From the cell containing the given text, extract its center point as [x, y] coordinate. 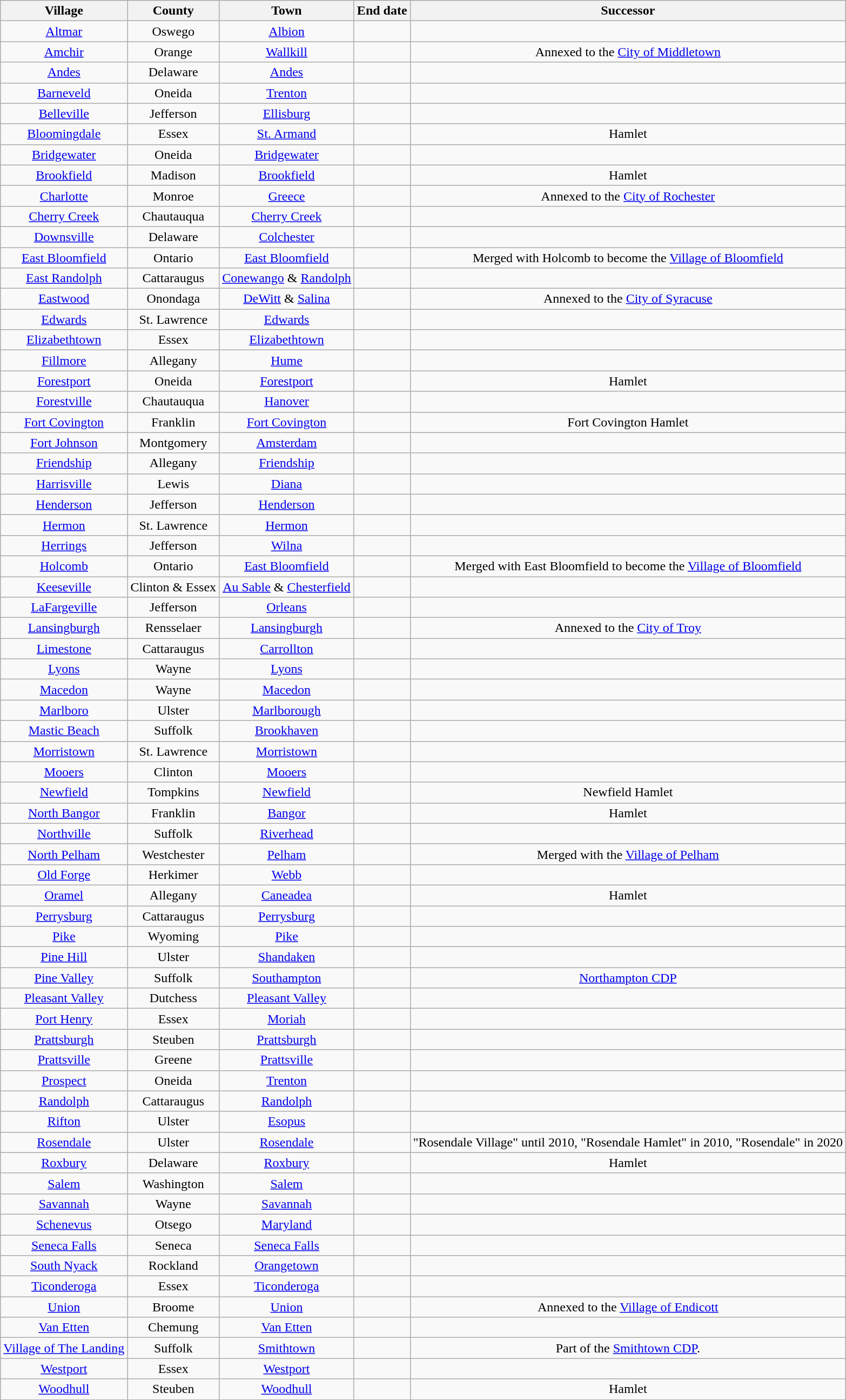
Clinton [173, 772]
Hanover [287, 402]
Greece [287, 196]
Herrings [64, 545]
Amsterdam [287, 443]
Greene [173, 1060]
Bangor [287, 813]
End date [382, 11]
Merged with the Village of Pelham [628, 854]
Conewango & Randolph [287, 278]
Keeseville [64, 586]
Annexed to the City of Rochester [628, 196]
Caneadea [287, 895]
Annexed to the Village of Endicott [628, 1307]
Altmar [64, 31]
Albion [287, 31]
Fort Covington Hamlet [628, 422]
Merged with East Bloomfield to become the Village of Bloomfield [628, 566]
LaFargeville [64, 608]
Harrisville [64, 484]
Westchester [173, 854]
Orangetown [287, 1266]
Otsego [173, 1224]
DeWitt & Salina [287, 299]
Pine Hill [64, 957]
Rifton [64, 1122]
Shandaken [287, 957]
Northampton CDP [628, 978]
Esopus [287, 1122]
Newfield Hamlet [628, 792]
Pine Valley [64, 978]
Pelham [287, 854]
Village [64, 11]
Eastwood [64, 299]
Oramel [64, 895]
Fort Johnson [64, 443]
St. Armand [287, 134]
Part of the Smithtown CDP. [628, 1348]
Washington [173, 1183]
Northville [64, 834]
Forestville [64, 402]
Rockland [173, 1266]
Prospect [64, 1081]
Tompkins [173, 792]
Wyoming [173, 937]
Marlborough [287, 710]
Madison [173, 175]
Town [287, 11]
Moriah [287, 1019]
Wilna [287, 545]
Hume [287, 361]
Smithtown [287, 1348]
Ellisburg [287, 114]
Au Sable & Chesterfield [287, 586]
Herkimer [173, 875]
Bloomingdale [64, 134]
Colchester [287, 237]
Seneca [173, 1245]
Belleville [64, 114]
Chemung [173, 1328]
Holcomb [64, 566]
East Randolph [64, 278]
Montgomery [173, 443]
Southampton [287, 978]
Charlotte [64, 196]
Merged with Holcomb to become the Village of Bloomfield [628, 258]
Riverhead [287, 834]
North Bangor [64, 813]
Rensselaer [173, 628]
Barneveld [64, 93]
Successor [628, 11]
Broome [173, 1307]
Wallkill [287, 52]
North Pelham [64, 854]
Maryland [287, 1224]
Village of The Landing [64, 1348]
Monroe [173, 196]
Schenevus [64, 1224]
Carrollton [287, 649]
Annexed to the City of Middletown [628, 52]
Downsville [64, 237]
Old Forge [64, 875]
Annexed to the City of Troy [628, 628]
"Rosendale Village" until 2010, "Rosendale Hamlet" in 2010, "Rosendale" in 2020 [628, 1142]
Webb [287, 875]
Dutchess [173, 998]
Oswego [173, 31]
Fillmore [64, 361]
County [173, 11]
Diana [287, 484]
Orleans [287, 608]
South Nyack [64, 1266]
Marlboro [64, 710]
Port Henry [64, 1019]
Clinton & Essex [173, 586]
Limestone [64, 649]
Annexed to the City of Syracuse [628, 299]
Onondaga [173, 299]
Amchir [64, 52]
Brookhaven [287, 731]
Mastic Beach [64, 731]
Orange [173, 52]
Lewis [173, 484]
